Search for the cell housing the specified text and yield its (x, y) center coordinate. 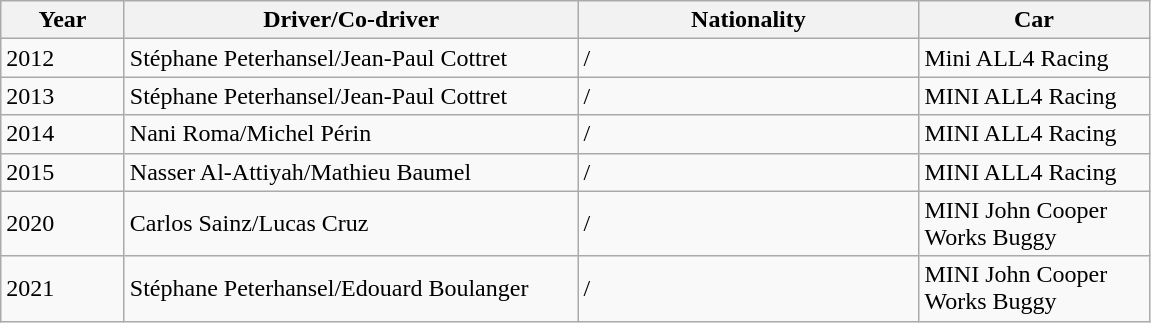
Driver/Co-driver (351, 20)
Carlos Sainz/Lucas Cruz (351, 224)
2020 (63, 224)
Nani Roma/Michel Périn (351, 134)
Year (63, 20)
2013 (63, 96)
2012 (63, 58)
2014 (63, 134)
Nasser Al-Attiyah/Mathieu Baumel (351, 172)
Nationality (748, 20)
Mini ALL4 Racing (1034, 58)
2021 (63, 288)
2015 (63, 172)
Stéphane Peterhansel/Edouard Boulanger (351, 288)
Car (1034, 20)
